Provide the [x, y] coordinate of the cell's center where the given text is located.  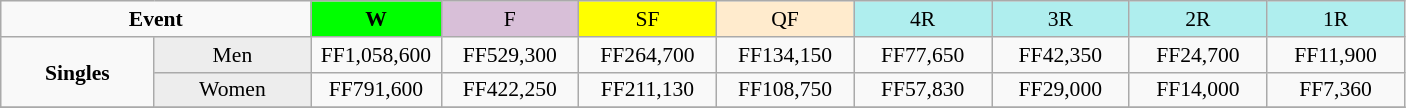
F [510, 19]
4R [923, 19]
FF24,700 [1198, 55]
FF134,150 [785, 55]
FF29,000 [1061, 90]
FF108,750 [785, 90]
FF791,600 [376, 90]
FF7,360 [1336, 90]
FF14,000 [1198, 90]
W [376, 19]
2R [1198, 19]
FF422,250 [510, 90]
FF264,700 [648, 55]
SF [648, 19]
FF211,130 [648, 90]
FF57,830 [923, 90]
3R [1061, 19]
Women [232, 90]
Event [156, 19]
FF11,900 [1336, 55]
FF1,058,600 [376, 55]
Singles [78, 72]
1R [1336, 19]
Men [232, 55]
FF42,350 [1061, 55]
FF77,650 [923, 55]
FF529,300 [510, 55]
QF [785, 19]
